Return [X, Y] of the center of cell containing provided text 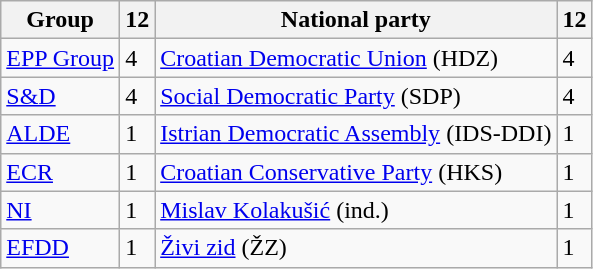
Croatian Democratic Union (HDZ) [356, 58]
ECR [60, 172]
Croatian Conservative Party (HKS) [356, 172]
ALDE [60, 134]
National party [356, 20]
EFDD [60, 248]
Mislav Kolakušić (ind.) [356, 210]
Social Democratic Party (SDP) [356, 96]
Istrian Democratic Assembly (IDS-DDI) [356, 134]
S&D [60, 96]
Group [60, 20]
NI [60, 210]
EPP Group [60, 58]
Živi zid (ŽZ) [356, 248]
